Output the [x, y] coordinate of the center of the cell containing the given text.  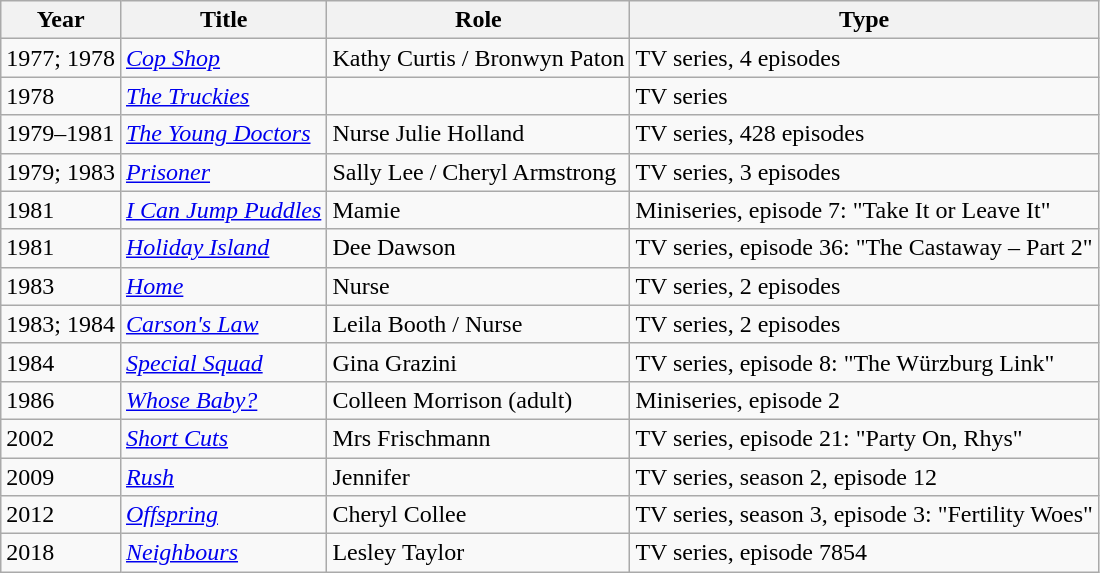
The Young Doctors [223, 134]
Lesley Taylor [478, 553]
TV series, season 2, episode 12 [864, 477]
Whose Baby? [223, 400]
Rush [223, 477]
2009 [61, 477]
1984 [61, 362]
Miniseries, episode 2 [864, 400]
1986 [61, 400]
1977; 1978 [61, 58]
2012 [61, 515]
Neighbours [223, 553]
Role [478, 20]
Mrs Frischmann [478, 438]
1979–1981 [61, 134]
I Can Jump Puddles [223, 210]
Home [223, 286]
Cheryl Collee [478, 515]
Sally Lee / Cheryl Armstrong [478, 172]
TV series, episode 8: "The Würzburg Link" [864, 362]
TV series [864, 96]
The Truckies [223, 96]
Cop Shop [223, 58]
1978 [61, 96]
TV series, season 3, episode 3: "Fertility Woes" [864, 515]
Carson's Law [223, 324]
Miniseries, episode 7: "Take It or Leave It" [864, 210]
Dee Dawson [478, 248]
TV series, 428 episodes [864, 134]
1983 [61, 286]
Prisoner [223, 172]
Kathy Curtis / Bronwyn Paton [478, 58]
TV series, episode 21: "Party On, Rhys" [864, 438]
TV series, episode 36: "The Castaway – Part 2" [864, 248]
Offspring [223, 515]
Short Cuts [223, 438]
Nurse Julie Holland [478, 134]
1979; 1983 [61, 172]
Nurse [478, 286]
TV series, 3 episodes [864, 172]
Mamie [478, 210]
2002 [61, 438]
2018 [61, 553]
TV series, 4 episodes [864, 58]
Holiday Island [223, 248]
Type [864, 20]
Colleen Morrison (adult) [478, 400]
Year [61, 20]
Jennifer [478, 477]
Leila Booth / Nurse [478, 324]
TV series, episode 7854 [864, 553]
Gina Grazini [478, 362]
1983; 1984 [61, 324]
Special Squad [223, 362]
Title [223, 20]
